Extract the [x, y] coordinate from the center of the cell holding the provided text.  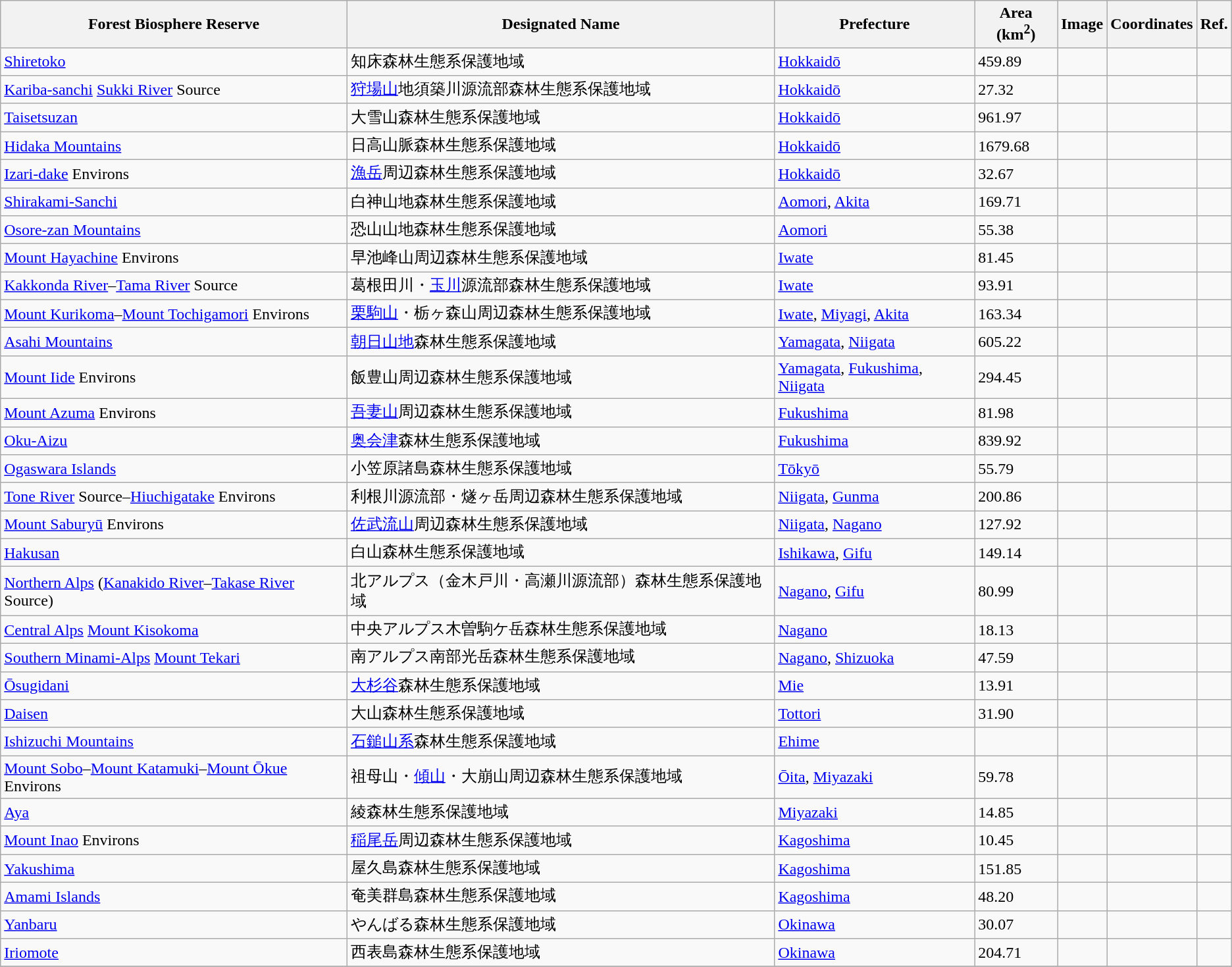
Mount Azuma Environs [174, 413]
Image [1082, 24]
Nagano [875, 629]
Yamagata, Niigata [875, 342]
早池峰山周辺森林生態系保護地域 [561, 258]
48.20 [1016, 897]
Tottori [875, 714]
中央アルプス木曽駒ケ岳森林生態系保護地域 [561, 629]
Aomori, Akita [875, 201]
81.45 [1016, 258]
Coordinates [1152, 24]
Ogaswara Islands [174, 469]
Nagano, Gifu [875, 591]
北アルプス（金木戸川・高瀬川源流部）森林生態系保護地域 [561, 591]
朝日山地森林生態系保護地域 [561, 342]
Mie [875, 686]
459.89 [1016, 62]
204.71 [1016, 953]
狩場山地須築川源流部森林生態系保護地域 [561, 90]
Mount Saburyū Environs [174, 525]
南アルプス南部光岳森林生態系保護地域 [561, 658]
Mount Iide Environs [174, 377]
Mount Inao Environs [174, 840]
200.86 [1016, 496]
大山森林生態系保護地域 [561, 714]
Aomori [875, 230]
Ishizuchi Mountains [174, 741]
やんばる森林生態系保護地域 [561, 924]
Ōita, Miyazaki [875, 777]
14.85 [1016, 812]
Nagano, Shizuoka [875, 658]
163.34 [1016, 313]
31.90 [1016, 714]
Yanbaru [174, 924]
81.98 [1016, 413]
稲尾岳周辺森林生態系保護地域 [561, 840]
605.22 [1016, 342]
白神山地森林生態系保護地域 [561, 201]
Tōkyō [875, 469]
59.78 [1016, 777]
知床森林生態系保護地域 [561, 62]
Ref. [1214, 24]
Osore-zan Mountains [174, 230]
127.92 [1016, 525]
Mount Sobo–Mount Katamuki–Mount Ōkue Environs [174, 777]
栗駒山・栃ヶ森山周辺森林生態系保護地域 [561, 313]
Mount Hayachine Environs [174, 258]
奄美群島森林生態系保護地域 [561, 897]
1679.68 [1016, 146]
47.59 [1016, 658]
13.91 [1016, 686]
Kariba-sanchi Sukki River Source [174, 90]
Shirakami-Sanchi [174, 201]
Ishikawa, Gifu [875, 553]
30.07 [1016, 924]
839.92 [1016, 441]
169.71 [1016, 201]
大雪山森林生態系保護地域 [561, 117]
奥会津森林生態系保護地域 [561, 441]
Aya [174, 812]
Taisetsuzan [174, 117]
Prefecture [875, 24]
Asahi Mountains [174, 342]
漁岳周辺森林生態系保護地域 [561, 174]
Daisen [174, 714]
149.14 [1016, 553]
Iriomote [174, 953]
Amami Islands [174, 897]
18.13 [1016, 629]
Hakusan [174, 553]
Area (km2) [1016, 24]
55.38 [1016, 230]
Mount Kurikoma–Mount Tochigamori Environs [174, 313]
Niigata, Nagano [875, 525]
Niigata, Gunma [875, 496]
恐山山地森林生態系保護地域 [561, 230]
32.67 [1016, 174]
Yakushima [174, 869]
西表島森林生態系保護地域 [561, 953]
日高山脈森林生態系保護地域 [561, 146]
Central Alps Mount Kisokoma [174, 629]
吾妻山周辺森林生態系保護地域 [561, 413]
Miyazaki [875, 812]
Izari-dake Environs [174, 174]
Shiretoko [174, 62]
屋久島森林生態系保護地域 [561, 869]
Designated Name [561, 24]
Hidaka Mountains [174, 146]
白山森林生態系保護地域 [561, 553]
Kakkonda River–Tama River Source [174, 286]
Southern Minami-Alps Mount Tekari [174, 658]
Yamagata, Fukushima, Niigata [875, 377]
10.45 [1016, 840]
961.97 [1016, 117]
93.91 [1016, 286]
Northern Alps (Kanakido River–Takase River Source) [174, 591]
151.85 [1016, 869]
大杉谷森林生態系保護地域 [561, 686]
Forest Biosphere Reserve [174, 24]
Ōsugidani [174, 686]
葛根田川・玉川源流部森林生態系保護地域 [561, 286]
Oku-Aizu [174, 441]
294.45 [1016, 377]
佐武流山周辺森林生態系保護地域 [561, 525]
祖母山・傾山・大崩山周辺森林生態系保護地域 [561, 777]
小笠原諸島森林生態系保護地域 [561, 469]
Ehime [875, 741]
Tone River Source–Hiuchigatake Environs [174, 496]
石鎚山系森林生態系保護地域 [561, 741]
綾森林生態系保護地域 [561, 812]
飯豊山周辺森林生態系保護地域 [561, 377]
利根川源流部・燧ヶ岳周辺森林生態系保護地域 [561, 496]
27.32 [1016, 90]
Iwate, Miyagi, Akita [875, 313]
55.79 [1016, 469]
80.99 [1016, 591]
